Search for the cell housing the specified text and yield its (X, Y) center coordinate. 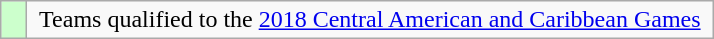
Teams qualified to the 2018 Central American and Caribbean Games (370, 20)
